Output the [X, Y] coordinate of the center of the cell containing the given text.  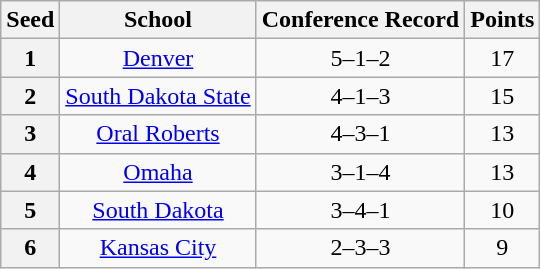
15 [502, 96]
Kansas City [158, 248]
5–1–2 [360, 58]
3 [30, 134]
9 [502, 248]
Denver [158, 58]
Omaha [158, 172]
School [158, 20]
1 [30, 58]
Conference Record [360, 20]
2–3–3 [360, 248]
2 [30, 96]
3–1–4 [360, 172]
South Dakota [158, 210]
Points [502, 20]
4 [30, 172]
4–1–3 [360, 96]
South Dakota State [158, 96]
3–4–1 [360, 210]
10 [502, 210]
17 [502, 58]
5 [30, 210]
Oral Roberts [158, 134]
4–3–1 [360, 134]
6 [30, 248]
Seed [30, 20]
